Find where the given text appears and provide that cell's center as [X, Y] coordinate. 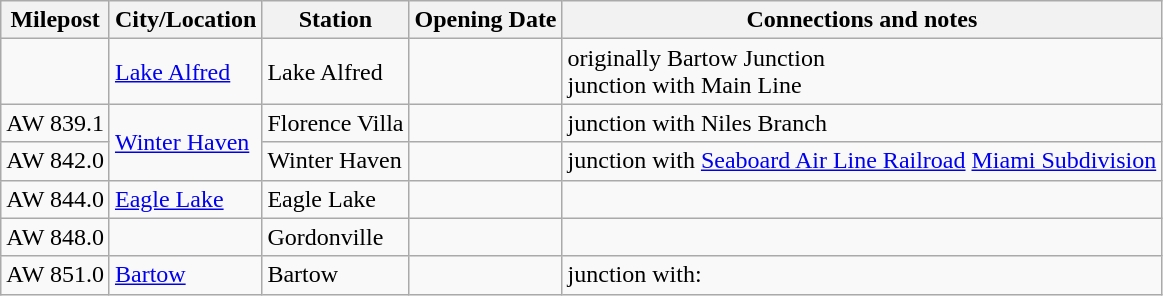
AW 851.0 [56, 275]
Station [336, 20]
junction with Seaboard Air Line Railroad Miami Subdivision [862, 161]
AW 848.0 [56, 237]
AW 839.1 [56, 123]
Connections and notes [862, 20]
Gordonville [336, 237]
Opening Date [486, 20]
junction with: [862, 275]
AW 844.0 [56, 199]
Milepost [56, 20]
junction with Niles Branch [862, 123]
Florence Villa [336, 123]
AW 842.0 [56, 161]
City/Location [185, 20]
originally Bartow Junctionjunction with Main Line [862, 72]
